Provide the (X, Y) coordinate of the cell's center where the given text is located.  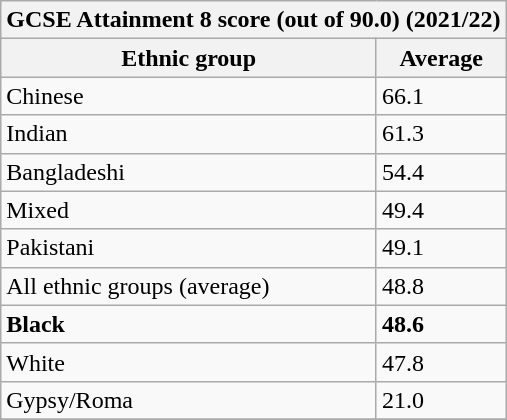
Bangladeshi (189, 172)
Average (441, 58)
White (189, 362)
54.4 (441, 172)
61.3 (441, 134)
Mixed (189, 210)
49.1 (441, 248)
All ethnic groups (average) (189, 286)
Chinese (189, 96)
47.8 (441, 362)
48.8 (441, 286)
49.4 (441, 210)
Indian (189, 134)
Black (189, 324)
Ethnic group (189, 58)
66.1 (441, 96)
Pakistani (189, 248)
21.0 (441, 400)
48.6 (441, 324)
Gypsy/Roma (189, 400)
GCSE Attainment 8 score (out of 90.0) (2021/22) (254, 20)
